Output the [X, Y] coordinate of the center of the cell containing the given text.  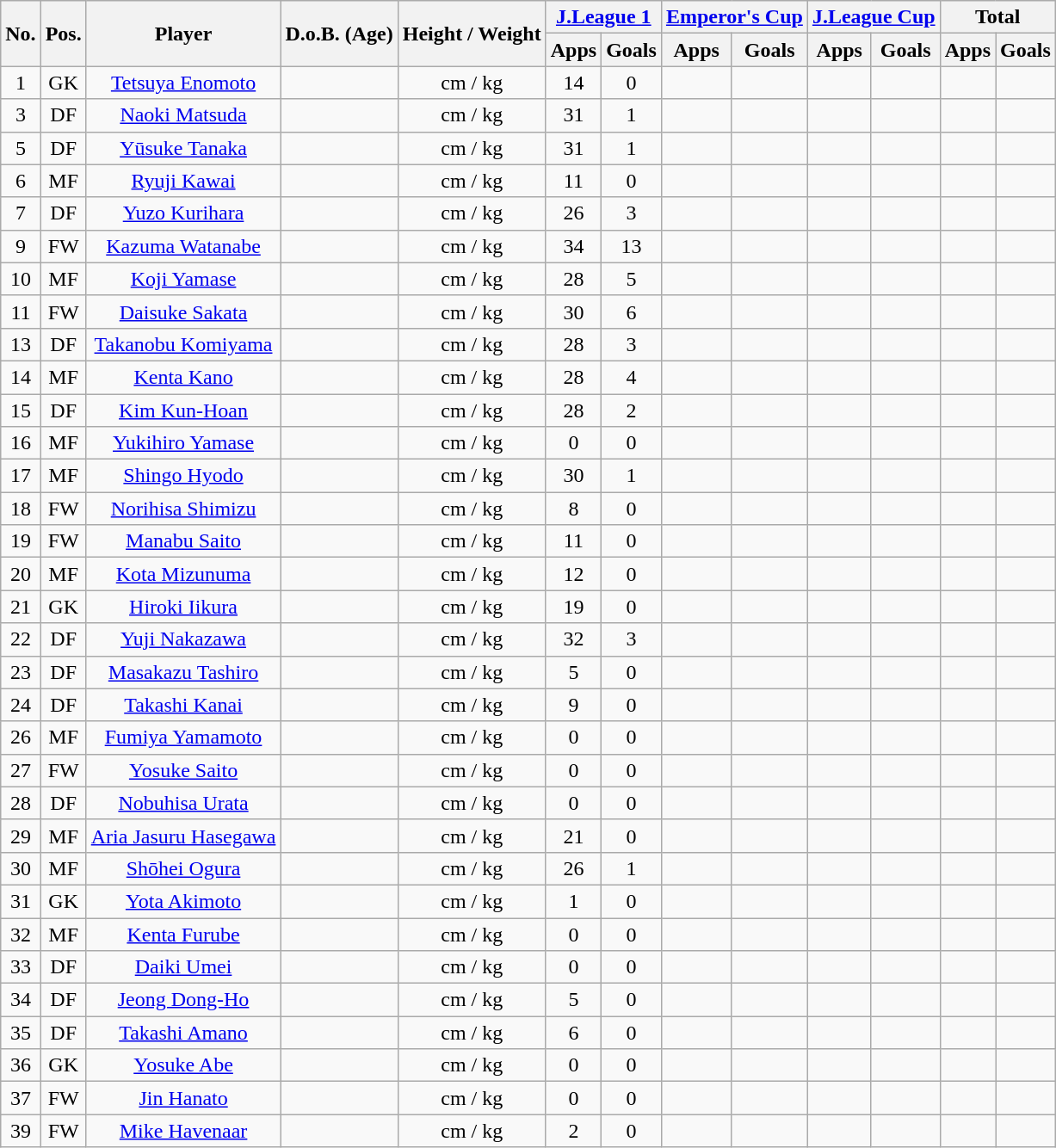
Yota Akimoto [183, 901]
Yuzo Kurihara [183, 213]
J.League 1 [603, 17]
22 [21, 639]
Koji Yamase [183, 279]
20 [21, 574]
Aria Jasuru Hasegawa [183, 836]
Yūsuke Tanaka [183, 148]
23 [21, 672]
Yosuke Abe [183, 1065]
Yukihiro Yamase [183, 443]
Emperor's Cup [734, 17]
37 [21, 1098]
10 [21, 279]
D.o.B. (Age) [339, 34]
7 [21, 213]
15 [21, 410]
39 [21, 1131]
Kota Mizunuma [183, 574]
Yosuke Saito [183, 770]
Naoki Matsuda [183, 115]
Kazuma Watanabe [183, 246]
Jeong Dong-Ho [183, 1000]
Masakazu Tashiro [183, 672]
Takanobu Komiyama [183, 344]
Kenta Kano [183, 377]
35 [21, 1033]
29 [21, 836]
16 [21, 443]
Hiroki Iikura [183, 607]
Mike Havenaar [183, 1131]
Kim Kun-Hoan [183, 410]
Manabu Saito [183, 541]
17 [21, 476]
Jin Hanato [183, 1098]
Kenta Furube [183, 934]
Total [997, 17]
Takashi Kanai [183, 705]
24 [21, 705]
36 [21, 1065]
Height / Weight [472, 34]
Shingo Hyodo [183, 476]
Takashi Amano [183, 1033]
12 [573, 574]
33 [21, 967]
Pos. [64, 34]
Tetsuya Enomoto [183, 83]
Norihisa Shimizu [183, 509]
Player [183, 34]
Daisuke Sakata [183, 312]
Ryuji Kawai [183, 181]
8 [573, 509]
4 [632, 377]
27 [21, 770]
J.League Cup [874, 17]
Shōhei Ogura [183, 868]
Nobuhisa Urata [183, 803]
Fumiya Yamamoto [183, 738]
Daiki Umei [183, 967]
18 [21, 509]
Yuji Nakazawa [183, 639]
No. [21, 34]
